Return the [x, y] coordinate for the center point of the cell that contains the specified text.  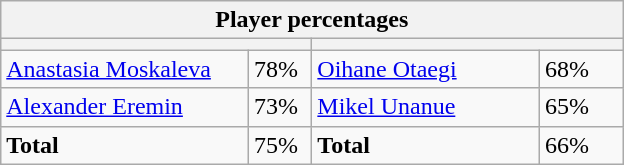
Anastasia Moskaleva [125, 69]
78% [280, 69]
Player percentages [312, 20]
75% [280, 145]
65% [580, 107]
Oihane Otaegi [426, 69]
Mikel Unanue [426, 107]
66% [580, 145]
68% [580, 69]
Alexander Eremin [125, 107]
73% [280, 107]
